Provide the (x, y) coordinate of the cell's center where the given text is located.  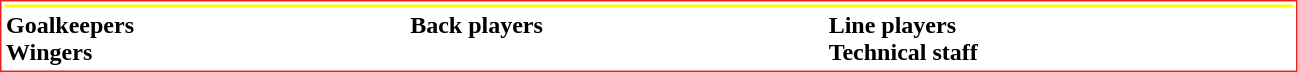
GoalkeepersWingers (204, 38)
Line playersTechnical staff (1060, 38)
Back players (617, 38)
